Output the (x, y) coordinate of the center of the cell containing the given text.  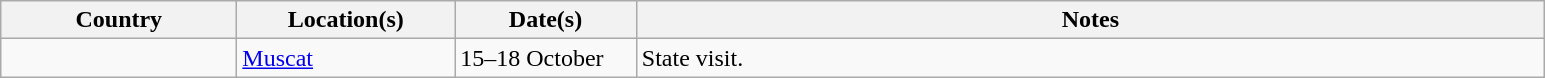
Muscat (346, 58)
15–18 October (546, 58)
Notes (1090, 20)
Country (119, 20)
State visit. (1090, 58)
Date(s) (546, 20)
Location(s) (346, 20)
